Capture the cell that displays the provided text and extract its (X, Y) central coordinate. 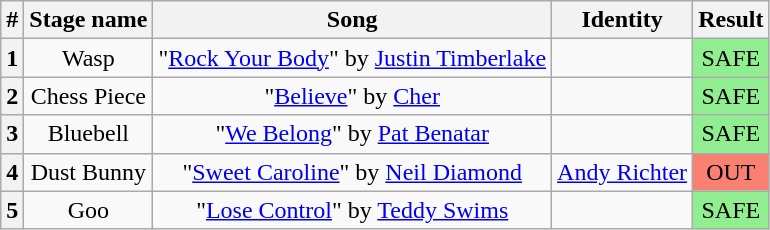
"Sweet Caroline" by Neil Diamond (352, 172)
Wasp (88, 58)
5 (12, 210)
"Rock Your Body" by Justin Timberlake (352, 58)
Identity (622, 20)
"Lose Control" by Teddy Swims (352, 210)
Bluebell (88, 134)
2 (12, 96)
Song (352, 20)
Chess Piece (88, 96)
Result (731, 20)
Dust Bunny (88, 172)
"We Belong" by Pat Benatar (352, 134)
Andy Richter (622, 172)
4 (12, 172)
1 (12, 58)
3 (12, 134)
"Believe" by Cher (352, 96)
Goo (88, 210)
OUT (731, 172)
Stage name (88, 20)
# (12, 20)
